Capture the cell that displays the provided text and extract its [X, Y] central coordinate. 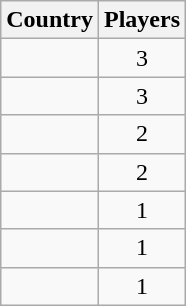
Players [142, 20]
Country [50, 20]
